From the cell containing the given text, extract its center point as (X, Y) coordinate. 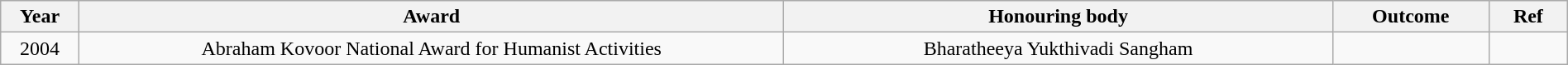
Outcome (1411, 17)
Award (432, 17)
Bharatheeya Yukthivadi Sangham (1059, 48)
2004 (40, 48)
Abraham Kovoor National Award for Humanist Activities (432, 48)
Year (40, 17)
Ref (1528, 17)
Honouring body (1059, 17)
